Detect which cell encompasses the target text, then output its [x, y] center coordinate. 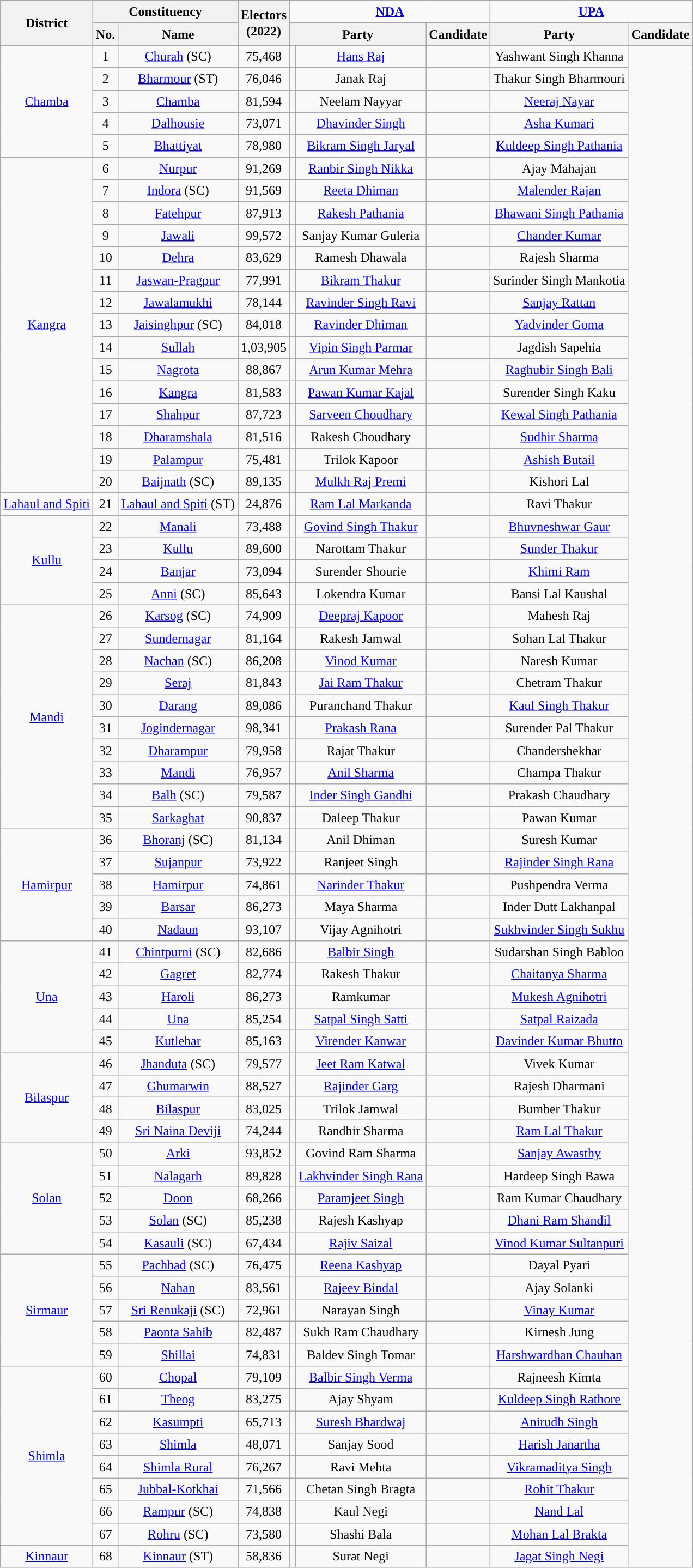
31 [105, 728]
Chandershekhar [559, 750]
25 [105, 593]
Shahpur [178, 414]
Surat Negi [361, 1556]
Inder Singh Gandhi [361, 795]
85,163 [264, 1041]
54 [105, 1243]
81,583 [264, 393]
Sukhvinder Singh Sukhu [559, 929]
Theog [178, 1400]
Ramesh Dhawala [361, 257]
Lakhvinder Singh Rana [361, 1175]
Nadaun [178, 929]
13 [105, 325]
Sanjay Kumar Guleria [361, 236]
Jhanduta (SC) [178, 1064]
68 [105, 1556]
Arun Kumar Mehra [361, 370]
Chetram Thakur [559, 684]
Suresh Bhardwaj [361, 1422]
Reeta Dhiman [361, 191]
Lahaul and Spiti (ST) [178, 504]
Yadvinder Goma [559, 325]
Shashi Bala [361, 1534]
Rohit Thakur [559, 1489]
District [47, 23]
Lokendra Kumar [361, 593]
Ajay Solanki [559, 1288]
79,958 [264, 750]
Anni (SC) [178, 593]
23 [105, 548]
Mukesh Agnihotri [559, 997]
Ajay Shyam [361, 1400]
Solan (SC) [178, 1220]
Balh (SC) [178, 795]
Bhawani Singh Pathania [559, 213]
88,867 [264, 370]
Seraj [178, 684]
Ravi Thakur [559, 504]
Surender Shourie [361, 571]
Vivek Kumar [559, 1064]
74,831 [264, 1354]
93,852 [264, 1154]
Prakash Rana [361, 728]
81,516 [264, 437]
Sudhir Sharma [559, 437]
Mulkh Raj Premi [361, 482]
Nalagarh [178, 1175]
Jubbal-Kotkhai [178, 1489]
93,107 [264, 929]
Harish Janartha [559, 1445]
Hans Raj [361, 57]
9 [105, 236]
59 [105, 1354]
Kuldeep Singh Pathania [559, 146]
Rohru (SC) [178, 1534]
Palampur [178, 459]
Jagat Singh Negi [559, 1556]
44 [105, 1020]
Mohan Lal Brakta [559, 1534]
67 [105, 1534]
56 [105, 1288]
Malender Rajan [559, 191]
Anirudh Singh [559, 1422]
51 [105, 1175]
Rajinder Singh Rana [559, 863]
73,580 [264, 1534]
Pawan Kumar [559, 818]
Kaul Negi [361, 1511]
Ram Lal Markanda [361, 504]
36 [105, 840]
76,267 [264, 1467]
8 [105, 213]
39 [105, 907]
87,723 [264, 414]
Bikram Singh Jaryal [361, 146]
6 [105, 168]
Dayal Pyari [559, 1265]
Sudarshan Singh Babloo [559, 952]
15 [105, 370]
32 [105, 750]
5 [105, 146]
Nachan (SC) [178, 661]
Rakesh Choudhary [361, 437]
Dharampur [178, 750]
Sunder Thakur [559, 548]
Ramkumar [361, 997]
Sri Renukaji (SC) [178, 1310]
Deepraj Kapoor [361, 616]
Bhattiyat [178, 146]
24,876 [264, 504]
89,828 [264, 1175]
Jeet Ram Katwal [361, 1064]
Ranjeet Singh [361, 863]
Bharmour (ST) [178, 79]
50 [105, 1154]
Dhani Ram Shandil [559, 1220]
Surender Pal Thakur [559, 728]
16 [105, 393]
Sanjay Sood [361, 1445]
Suresh Kumar [559, 840]
Narottam Thakur [361, 548]
Sarkaghat [178, 818]
Manali [178, 527]
Vinod Kumar [361, 661]
Jawalamukhi [178, 303]
Satpal Raizada [559, 1020]
Fatehpur [178, 213]
18 [105, 437]
Surender Singh Kaku [559, 393]
61 [105, 1400]
Electors(2022) [264, 23]
30 [105, 705]
Jaisinghpur (SC) [178, 325]
42 [105, 974]
48,071 [264, 1445]
Rajneesh Kimta [559, 1377]
Dehra [178, 257]
Ravi Mehta [361, 1467]
Rakesh Thakur [361, 974]
83,275 [264, 1400]
Raghubir Singh Bali [559, 370]
Doon [178, 1198]
Ram Kumar Chaudhary [559, 1198]
7 [105, 191]
2 [105, 79]
Puranchand Thakur [361, 705]
Baldev Singh Tomar [361, 1354]
Yashwant Singh Khanna [559, 57]
20 [105, 482]
74,838 [264, 1511]
1 [105, 57]
Kinnaur [47, 1556]
Davinder Kumar Bhutto [559, 1041]
Solan [47, 1198]
Nahan [178, 1288]
Ghumarwin [178, 1086]
Balbir Singh Verma [361, 1377]
79,587 [264, 795]
21 [105, 504]
41 [105, 952]
Rampur (SC) [178, 1511]
Balbir Singh [361, 952]
Shimla Rural [178, 1467]
Mahesh Raj [559, 616]
Sullah [178, 348]
73,922 [264, 863]
83,629 [264, 257]
Narayan Singh [361, 1310]
37 [105, 863]
49 [105, 1131]
Ajay Mahajan [559, 168]
Thakur Singh Bharmouri [559, 79]
Daleep Thakur [361, 818]
Trilok Jamwal [361, 1109]
99,572 [264, 236]
19 [105, 459]
Champa Thakur [559, 773]
UPA [591, 12]
NDA [390, 12]
Chander Kumar [559, 236]
33 [105, 773]
Sri Naina Deviji [178, 1131]
78,980 [264, 146]
38 [105, 884]
Name [178, 34]
Sohan Lal Thakur [559, 638]
Sanjay Awasthy [559, 1154]
78,144 [264, 303]
Pawan Kumar Kajal [361, 393]
Surinder Singh Mankotia [559, 280]
58,836 [264, 1556]
Vinay Kumar [559, 1310]
65 [105, 1489]
74,909 [264, 616]
Jogindernagar [178, 728]
60 [105, 1377]
47 [105, 1086]
87,913 [264, 213]
76,475 [264, 1265]
77,991 [264, 280]
45 [105, 1041]
82,686 [264, 952]
Churah (SC) [178, 57]
Janak Raj [361, 79]
83,561 [264, 1288]
Pushpendra Verma [559, 884]
Vinod Kumar Sultanpuri [559, 1243]
88,527 [264, 1086]
Jawali [178, 236]
Barsar [178, 907]
Rakesh Jamwal [361, 638]
76,957 [264, 773]
34 [105, 795]
62 [105, 1422]
Asha Kumari [559, 123]
3 [105, 101]
Chopal [178, 1377]
66 [105, 1511]
Trilok Kapoor [361, 459]
Anil Sharma [361, 773]
12 [105, 303]
Lahaul and Spiti [47, 504]
65,713 [264, 1422]
17 [105, 414]
73,071 [264, 123]
Govind Singh Thakur [361, 527]
Dharamshala [178, 437]
28 [105, 661]
52 [105, 1198]
Ravinder Dhiman [361, 325]
Jagdish Sapehia [559, 348]
98,341 [264, 728]
Banjar [178, 571]
Ram Lal Thakur [559, 1131]
Kishori Lal [559, 482]
Ashish Butail [559, 459]
Darang [178, 705]
27 [105, 638]
63 [105, 1445]
75,468 [264, 57]
48 [105, 1109]
82,774 [264, 974]
Sirmaur [47, 1310]
Sundernagar [178, 638]
Bumber Thakur [559, 1109]
Kasumpti [178, 1422]
Rajinder Garg [361, 1086]
Jai Ram Thakur [361, 684]
81,164 [264, 638]
Rajat Thakur [361, 750]
Sanjay Rattan [559, 303]
85,238 [264, 1220]
Kewal Singh Pathania [559, 414]
Neelam Nayyar [361, 101]
Narinder Thakur [361, 884]
Prakash Chaudhary [559, 795]
Indora (SC) [178, 191]
Sukh Ram Chaudhary [361, 1332]
40 [105, 929]
74,861 [264, 884]
91,569 [264, 191]
81,594 [264, 101]
29 [105, 684]
46 [105, 1064]
No. [105, 34]
26 [105, 616]
Inder Dutt Lakhanpal [559, 907]
76,046 [264, 79]
Ravinder Singh Ravi [361, 303]
43 [105, 997]
Rajiv Saizal [361, 1243]
Nurpur [178, 168]
Vikramaditya Singh [559, 1467]
Maya Sharma [361, 907]
Bikram Thakur [361, 280]
Haroli [178, 997]
85,643 [264, 593]
Nagrota [178, 370]
Neeraj Nayar [559, 101]
89,600 [264, 548]
11 [105, 280]
1,03,905 [264, 348]
81,843 [264, 684]
24 [105, 571]
Bhuvneshwar Gaur [559, 527]
Khimi Ram [559, 571]
91,269 [264, 168]
81,134 [264, 840]
Vijay Agnihotri [361, 929]
Vipin Singh Parmar [361, 348]
Kuldeep Singh Rathore [559, 1400]
Satpal Singh Satti [361, 1020]
74,244 [264, 1131]
Govind Ram Sharma [361, 1154]
Bansi Lal Kaushal [559, 593]
Paramjeet Singh [361, 1198]
68,266 [264, 1198]
Ranbir Singh Nikka [361, 168]
90,837 [264, 818]
Chaitanya Sharma [559, 974]
Chintpurni (SC) [178, 952]
89,135 [264, 482]
Nand Lal [559, 1511]
35 [105, 818]
Gagret [178, 974]
Jaswan-Pragpur [178, 280]
Chetan Singh Bragta [361, 1489]
Rakesh Pathania [361, 213]
Rajesh Dharmani [559, 1086]
Harshwardhan Chauhan [559, 1354]
83,025 [264, 1109]
64 [105, 1467]
Reena Kashyap [361, 1265]
Kutlehar [178, 1041]
86,208 [264, 661]
Rajeev Bindal [361, 1288]
82,487 [264, 1332]
Shillai [178, 1354]
89,086 [264, 705]
72,961 [264, 1310]
Pachhad (SC) [178, 1265]
Dhavinder Singh [361, 123]
Paonta Sahib [178, 1332]
53 [105, 1220]
75,481 [264, 459]
14 [105, 348]
Karsog (SC) [178, 616]
Constituency [165, 12]
Kinnaur (ST) [178, 1556]
Virender Kanwar [361, 1041]
79,109 [264, 1377]
Arki [178, 1154]
55 [105, 1265]
84,018 [264, 325]
58 [105, 1332]
Hardeep Singh Bawa [559, 1175]
Rajesh Sharma [559, 257]
Sujanpur [178, 863]
Randhir Sharma [361, 1131]
73,094 [264, 571]
79,577 [264, 1064]
Kasauli (SC) [178, 1243]
57 [105, 1310]
Kaul Singh Thakur [559, 705]
22 [105, 527]
Kirnesh Jung [559, 1332]
Sarveen Choudhary [361, 414]
67,434 [264, 1243]
4 [105, 123]
10 [105, 257]
85,254 [264, 1020]
Naresh Kumar [559, 661]
Rajesh Kashyap [361, 1220]
Anil Dhiman [361, 840]
73,488 [264, 527]
Baijnath (SC) [178, 482]
Bhoranj (SC) [178, 840]
Dalhousie [178, 123]
71,566 [264, 1489]
